Detect which cell encompasses the target text, then output its [X, Y] center coordinate. 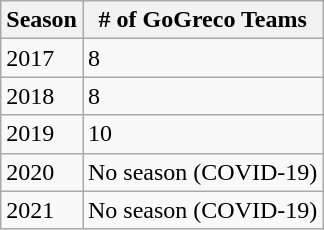
2019 [42, 134]
# of GoGreco Teams [202, 20]
2021 [42, 210]
Season [42, 20]
10 [202, 134]
2017 [42, 58]
2020 [42, 172]
2018 [42, 96]
